Return the (x, y) coordinate for the center point of the cell that contains the specified text.  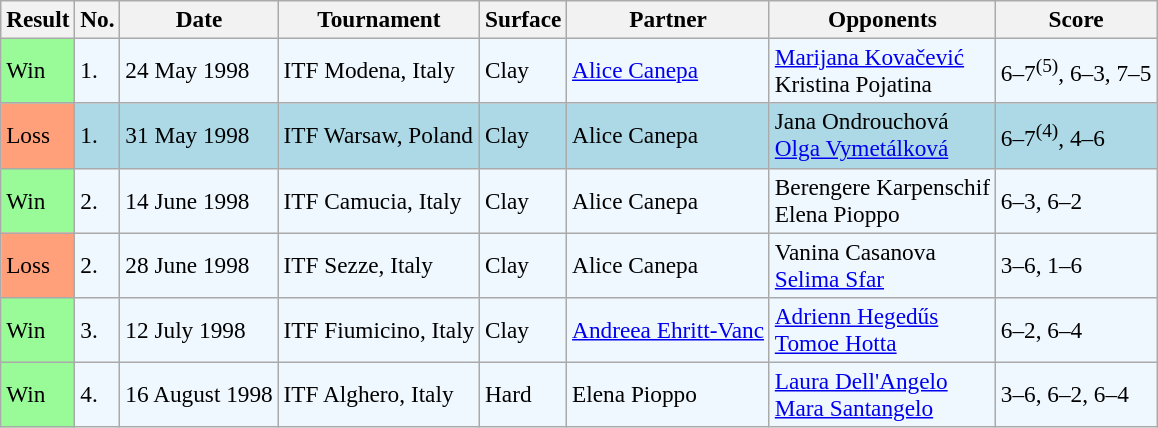
Berengere Karpenschif Elena Pioppo (882, 200)
Laura Dell'Angelo Mara Santangelo (882, 394)
Hard (524, 394)
Partner (668, 19)
ITF Camucia, Italy (378, 200)
Vanina Casanova Selima Sfar (882, 264)
6–3, 6–2 (1076, 200)
3–6, 6–2, 6–4 (1076, 394)
Opponents (882, 19)
14 June 1998 (199, 200)
Marijana Kovačević Kristina Pojatina (882, 70)
ITF Modena, Italy (378, 70)
No. (98, 19)
4. (98, 394)
Date (199, 19)
ITF Fiumicino, Italy (378, 330)
3–6, 1–6 (1076, 264)
Jana Ondrouchová Olga Vymetálková (882, 136)
ITF Warsaw, Poland (378, 136)
Score (1076, 19)
28 June 1998 (199, 264)
16 August 1998 (199, 394)
Result (38, 19)
ITF Sezze, Italy (378, 264)
Elena Pioppo (668, 394)
12 July 1998 (199, 330)
Surface (524, 19)
3. (98, 330)
6–7(4), 4–6 (1076, 136)
6–7(5), 6–3, 7–5 (1076, 70)
Adrienn Hegedűs Tomoe Hotta (882, 330)
6–2, 6–4 (1076, 330)
31 May 1998 (199, 136)
Tournament (378, 19)
ITF Alghero, Italy (378, 394)
24 May 1998 (199, 70)
Andreea Ehritt-Vanc (668, 330)
